Provide the [X, Y] coordinate of the cell's center where the given text is located.  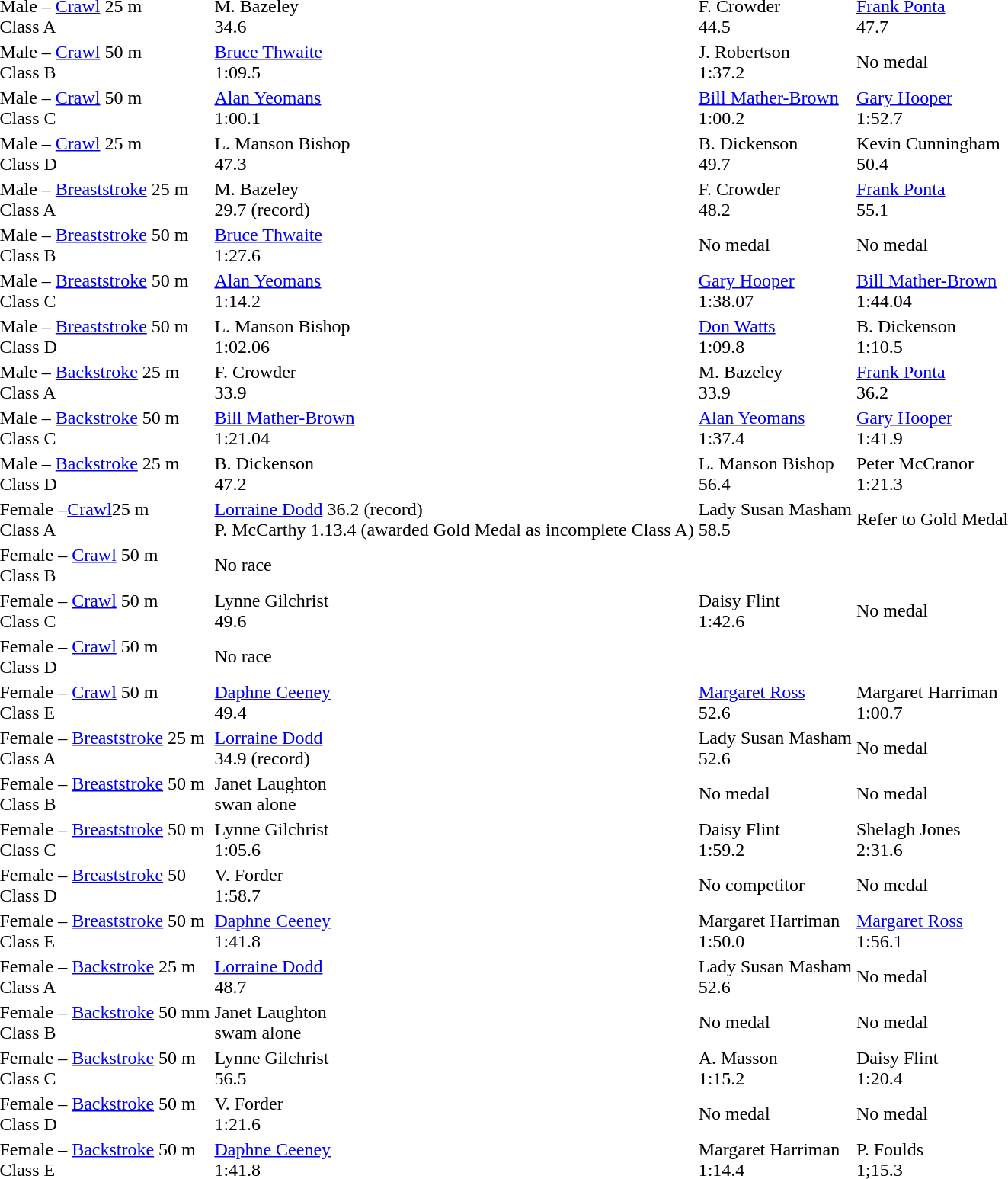
V. Forder 1:58.7 [454, 886]
B. Dickenson 49.7 [775, 154]
Daphne Ceeney 1:41.8 [454, 931]
Don Watts 1:09.8 [775, 337]
Lynne Gilchrist 49.6 [454, 611]
Daisy Flint 1:59.2 [775, 840]
Lorraine Dodd 36.2 (record) P. McCarthy 1.13.4 (awarded Gold Medal as incomplete Class A) [454, 520]
Lady Susan Masham 58.5 [775, 520]
Bruce Thwaite 1:09.5 [454, 62]
Daphne Ceeney 49.4 [454, 703]
F. Crowder 48.2 [775, 200]
Alan Yeomans 1:00.1 [454, 108]
No competitor [775, 886]
Daisy Flint 1:42.6 [775, 611]
Janet Laughton swam alone [454, 1023]
Lorraine Dodd 48.7 [454, 977]
Lorraine Dodd 34.9 (record) [454, 748]
Lynne Gilchrist 1:05.6 [454, 840]
Lynne Gilchrist 56.5 [454, 1068]
L. Manson Bishop 56.4 [775, 474]
Janet Laughton swan alone [454, 794]
L. Manson Bishop 47.3 [454, 154]
Gary Hooper 1:38.07 [775, 291]
Margaret Ross 52.6 [775, 703]
A. Masson 1:15.2 [775, 1068]
L. Manson Bishop 1:02.06 [454, 337]
B. Dickenson 47.2 [454, 474]
Bill Mather-Brown 1:00.2 [775, 108]
F. Crowder 33.9 [454, 383]
Margaret Harriman 1:50.0 [775, 931]
Alan Yeomans 1:37.4 [775, 428]
Bruce Thwaite 1:27.6 [454, 245]
M. Bazeley 29.7 (record) [454, 200]
Alan Yeomans 1:14.2 [454, 291]
Bill Mather-Brown 1:21.04 [454, 428]
M. Bazeley 33.9 [775, 383]
V. Forder 1:21.6 [454, 1114]
J. Robertson 1:37.2 [775, 62]
